Determine the (X, Y) coordinate at the center of the cell enclosing the given text.  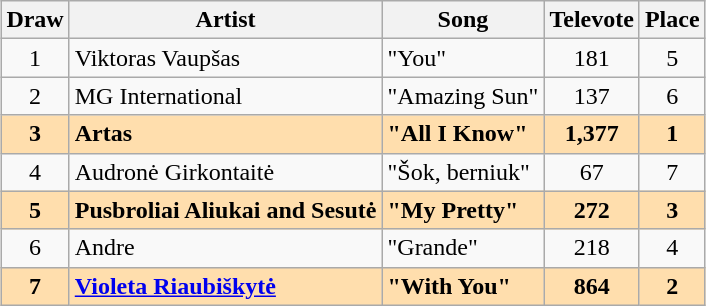
Pusbroliai Aliukai and Sesutė (226, 210)
181 (592, 58)
Violeta Riaubiškytė (226, 286)
"All I Know" (463, 134)
"Grande" (463, 248)
272 (592, 210)
"Amazing Sun" (463, 96)
Artas (226, 134)
67 (592, 172)
"You" (463, 58)
218 (592, 248)
Audronė Girkontaitė (226, 172)
"Šok, berniuk" (463, 172)
MG International (226, 96)
"My Pretty" (463, 210)
Viktoras Vaupšas (226, 58)
1,377 (592, 134)
Televote (592, 20)
137 (592, 96)
Draw (35, 20)
Place (672, 20)
864 (592, 286)
Andre (226, 248)
"With You" (463, 286)
Song (463, 20)
Artist (226, 20)
